From the cell containing the given text, extract its center point as (x, y) coordinate. 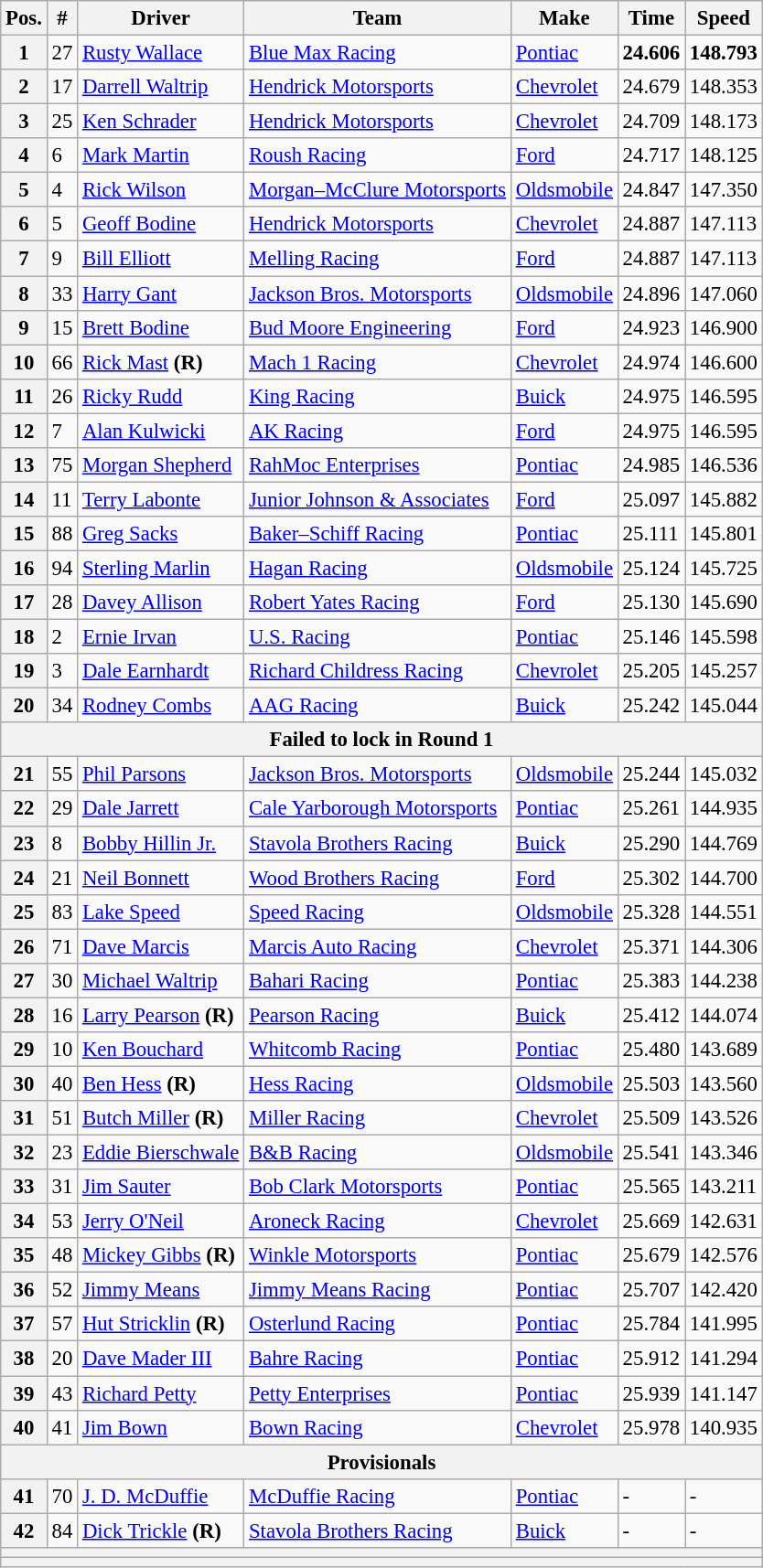
Ken Schrader (161, 122)
Dick Trickle (R) (161, 1531)
Dale Jarrett (161, 809)
Dale Earnhardt (161, 671)
148.793 (725, 53)
Richard Petty (161, 1393)
144.074 (725, 1015)
Lake Speed (161, 912)
Rodney Combs (161, 706)
144.306 (725, 946)
48 (62, 1255)
Wood Brothers Racing (378, 878)
Bown Racing (378, 1427)
144.551 (725, 912)
144.935 (725, 809)
25.978 (651, 1427)
Bahre Racing (378, 1359)
Team (378, 18)
Baker–Schiff Racing (378, 534)
Failed to lock in Round 1 (381, 740)
148.173 (725, 122)
24.896 (651, 293)
143.526 (725, 1118)
146.600 (725, 362)
Petty Enterprises (378, 1393)
146.900 (725, 327)
75 (62, 465)
24.679 (651, 87)
70 (62, 1496)
140.935 (725, 1427)
141.147 (725, 1393)
42 (24, 1531)
1 (24, 53)
Roush Racing (378, 155)
13 (24, 465)
57 (62, 1325)
25.097 (651, 499)
Bahari Racing (378, 981)
Aroneck Racing (378, 1221)
18 (24, 637)
Rusty Wallace (161, 53)
143.689 (725, 1050)
144.769 (725, 843)
22 (24, 809)
25.328 (651, 912)
Ken Bouchard (161, 1050)
147.060 (725, 293)
19 (24, 671)
24.847 (651, 190)
Terry Labonte (161, 499)
147.350 (725, 190)
Bobby Hillin Jr. (161, 843)
Davey Allison (161, 603)
Melling Racing (378, 259)
84 (62, 1531)
141.294 (725, 1359)
66 (62, 362)
Darrell Waltrip (161, 87)
25.509 (651, 1118)
25.541 (651, 1153)
AAG Racing (378, 706)
Brett Bodine (161, 327)
Whitcomb Racing (378, 1050)
141.995 (725, 1325)
Hess Racing (378, 1083)
Blue Max Racing (378, 53)
71 (62, 946)
Morgan Shepherd (161, 465)
148.125 (725, 155)
Eddie Bierschwale (161, 1153)
25.124 (651, 568)
Speed (725, 18)
Mark Martin (161, 155)
146.536 (725, 465)
12 (24, 431)
B&B Racing (378, 1153)
Pos. (24, 18)
25.784 (651, 1325)
24.606 (651, 53)
25.912 (651, 1359)
145.044 (725, 706)
35 (24, 1255)
J. D. McDuffie (161, 1496)
52 (62, 1290)
14 (24, 499)
24.985 (651, 465)
142.420 (725, 1290)
Miller Racing (378, 1118)
Sterling Marlin (161, 568)
Butch Miller (R) (161, 1118)
Mach 1 Racing (378, 362)
Speed Racing (378, 912)
Jim Sauter (161, 1187)
Dave Marcis (161, 946)
Geoff Bodine (161, 224)
145.801 (725, 534)
24.709 (651, 122)
Pearson Racing (378, 1015)
McDuffie Racing (378, 1496)
25.383 (651, 981)
83 (62, 912)
144.700 (725, 878)
36 (24, 1290)
143.346 (725, 1153)
Jim Bown (161, 1427)
142.576 (725, 1255)
King Racing (378, 396)
# (62, 18)
43 (62, 1393)
24.717 (651, 155)
Larry Pearson (R) (161, 1015)
25.371 (651, 946)
Make (564, 18)
Jerry O'Neil (161, 1221)
Mickey Gibbs (R) (161, 1255)
Driver (161, 18)
Alan Kulwicki (161, 431)
25.679 (651, 1255)
38 (24, 1359)
AK Racing (378, 431)
Provisionals (381, 1462)
143.560 (725, 1083)
145.690 (725, 603)
Bill Elliott (161, 259)
Time (651, 18)
Osterlund Racing (378, 1325)
143.211 (725, 1187)
Richard Childress Racing (378, 671)
U.S. Racing (378, 637)
Winkle Motorsports (378, 1255)
25.146 (651, 637)
25.261 (651, 809)
25.130 (651, 603)
Bud Moore Engineering (378, 327)
39 (24, 1393)
Ernie Irvan (161, 637)
Robert Yates Racing (378, 603)
Neil Bonnett (161, 878)
Hut Stricklin (R) (161, 1325)
25.111 (651, 534)
37 (24, 1325)
25.242 (651, 706)
25.412 (651, 1015)
53 (62, 1221)
32 (24, 1153)
25.480 (651, 1050)
25.669 (651, 1221)
148.353 (725, 87)
145.882 (725, 499)
25.290 (651, 843)
Jimmy Means Racing (378, 1290)
Michael Waltrip (161, 981)
Greg Sacks (161, 534)
88 (62, 534)
25.244 (651, 774)
24.974 (651, 362)
Ben Hess (R) (161, 1083)
51 (62, 1118)
Cale Yarborough Motorsports (378, 809)
94 (62, 568)
Morgan–McClure Motorsports (378, 190)
25.707 (651, 1290)
RahMoc Enterprises (378, 465)
25.939 (651, 1393)
Marcis Auto Racing (378, 946)
24.923 (651, 327)
Hagan Racing (378, 568)
25.565 (651, 1187)
145.725 (725, 568)
25.205 (651, 671)
Dave Mader III (161, 1359)
Ricky Rudd (161, 396)
145.598 (725, 637)
Rick Mast (R) (161, 362)
55 (62, 774)
145.032 (725, 774)
Jimmy Means (161, 1290)
24 (24, 878)
144.238 (725, 981)
25.302 (651, 878)
Harry Gant (161, 293)
Junior Johnson & Associates (378, 499)
145.257 (725, 671)
142.631 (725, 1221)
25.503 (651, 1083)
Bob Clark Motorsports (378, 1187)
Rick Wilson (161, 190)
Phil Parsons (161, 774)
